Provide the (x, y) coordinate of the cell's center where the given text is located.  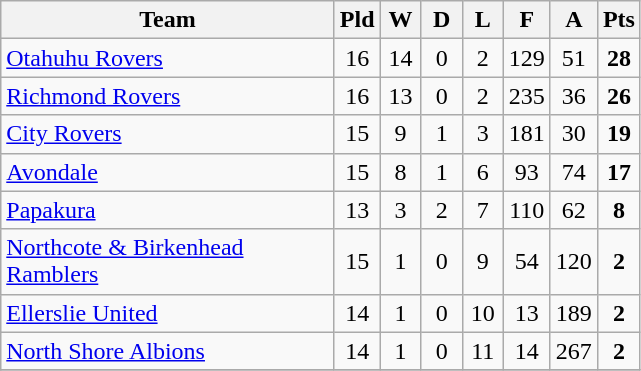
City Rovers (168, 134)
Team (168, 20)
74 (574, 172)
129 (526, 58)
26 (618, 96)
235 (526, 96)
51 (574, 58)
Pts (618, 20)
Ellerslie United (168, 313)
7 (482, 210)
Avondale (168, 172)
Richmond Rovers (168, 96)
Pld (357, 20)
L (482, 20)
Papakura (168, 210)
10 (482, 313)
17 (618, 172)
267 (574, 351)
110 (526, 210)
6 (482, 172)
Northcote & Birkenhead Ramblers (168, 262)
93 (526, 172)
120 (574, 262)
11 (482, 351)
54 (526, 262)
62 (574, 210)
D (442, 20)
28 (618, 58)
W (400, 20)
Otahuhu Rovers (168, 58)
19 (618, 134)
F (526, 20)
36 (574, 96)
189 (574, 313)
30 (574, 134)
A (574, 20)
181 (526, 134)
North Shore Albions (168, 351)
